Find where the given text appears and provide that cell's center as (X, Y) coordinate. 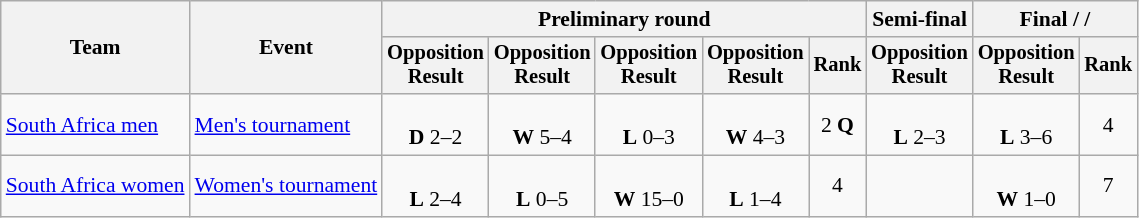
Men's tournament (286, 124)
D 2–2 (436, 124)
Event (286, 48)
Preliminary round (624, 19)
L 2–3 (920, 124)
South Africa women (96, 186)
L 1–4 (756, 186)
Women's tournament (286, 186)
L 2–4 (436, 186)
Final / / (1055, 19)
W 4–3 (756, 124)
L 3–6 (1026, 124)
W 15–0 (648, 186)
South Africa men (96, 124)
W 5–4 (542, 124)
L 0–3 (648, 124)
L 0–5 (542, 186)
Semi-final (920, 19)
2 Q (838, 124)
7 (1108, 186)
Team (96, 48)
W 1–0 (1026, 186)
